Return [x, y] of the center of cell containing provided text 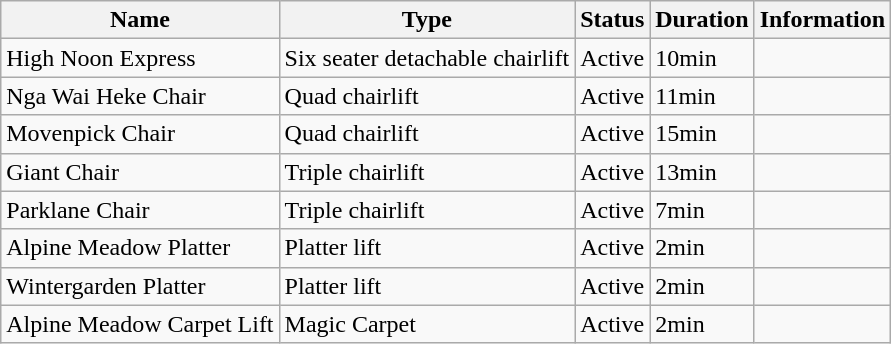
7min [702, 210]
Giant Chair [140, 172]
10min [702, 58]
Type [427, 20]
Wintergarden Platter [140, 286]
Six seater detachable chairlift [427, 58]
Alpine Meadow Carpet Lift [140, 324]
13min [702, 172]
Movenpick Chair [140, 134]
Information [822, 20]
Duration [702, 20]
Name [140, 20]
Parklane Chair [140, 210]
Status [612, 20]
Magic Carpet [427, 324]
High Noon Express [140, 58]
Nga Wai Heke Chair [140, 96]
15min [702, 134]
11min [702, 96]
Alpine Meadow Platter [140, 248]
